Capture the cell that displays the provided text and extract its (X, Y) central coordinate. 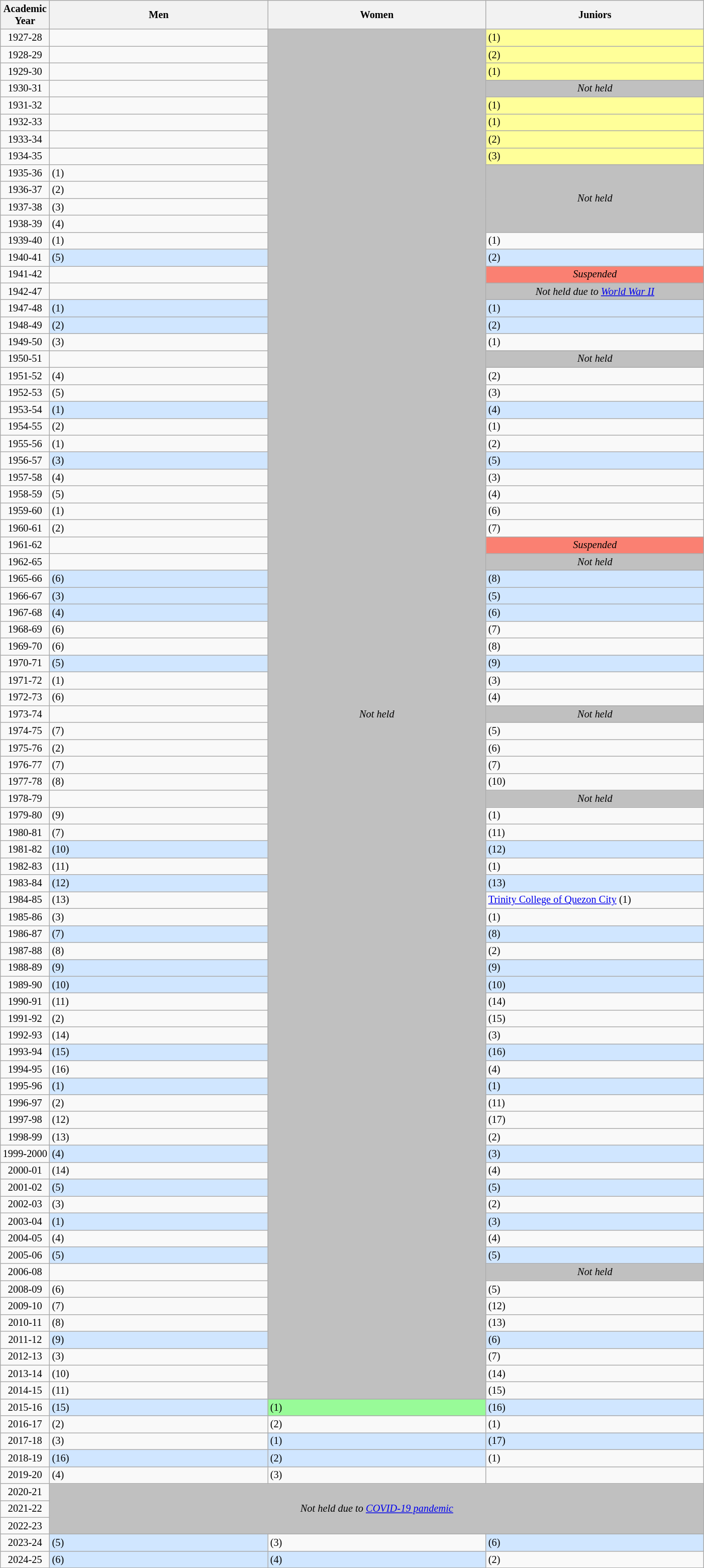
1990-91 (25, 1001)
1982-83 (25, 866)
1940-41 (25, 258)
1984-85 (25, 900)
2017-18 (25, 1441)
AcademicYear (25, 15)
1937-38 (25, 207)
2003-04 (25, 1221)
Not held due to COVID-19 pandemic (377, 1508)
1981-82 (25, 850)
1976-77 (25, 765)
1927-28 (25, 38)
Trinity College of Quezon City (1) (595, 900)
1932-33 (25, 122)
Women (377, 15)
1934-35 (25, 156)
1933-34 (25, 139)
1992-93 (25, 1035)
Not held due to World War II (595, 291)
1989-90 (25, 985)
2010-11 (25, 1323)
1930-31 (25, 88)
2014-15 (25, 1390)
1929-30 (25, 71)
1969-70 (25, 647)
1972-73 (25, 697)
1974-75 (25, 731)
1953-54 (25, 409)
1947-48 (25, 308)
2002-03 (25, 1204)
1958-59 (25, 494)
1948-49 (25, 325)
2021-22 (25, 1509)
1978-79 (25, 799)
1986-87 (25, 934)
2004-05 (25, 1238)
1959-60 (25, 511)
2013-14 (25, 1374)
2006-08 (25, 1272)
1954-55 (25, 427)
1960-61 (25, 528)
1967-68 (25, 612)
1939-40 (25, 241)
2011-12 (25, 1340)
2001-02 (25, 1188)
1968-69 (25, 630)
1949-50 (25, 342)
1979-80 (25, 815)
1956-57 (25, 460)
1931-32 (25, 106)
2008-09 (25, 1289)
2012-13 (25, 1356)
1973-74 (25, 714)
1994-95 (25, 1069)
2022-23 (25, 1526)
1995-96 (25, 1086)
1975-76 (25, 748)
2016-17 (25, 1424)
1966-67 (25, 596)
1950-51 (25, 359)
1955-56 (25, 444)
1997-98 (25, 1120)
1983-84 (25, 883)
1957-58 (25, 477)
2009-10 (25, 1306)
1987-88 (25, 951)
1991-92 (25, 1018)
2015-16 (25, 1407)
Men (159, 15)
1941-42 (25, 274)
1936-37 (25, 190)
1962-65 (25, 562)
1961-62 (25, 545)
1951-52 (25, 376)
1993-94 (25, 1052)
1980-81 (25, 832)
1996-97 (25, 1103)
1928-29 (25, 55)
2005-06 (25, 1255)
2024-25 (25, 1559)
2023-24 (25, 1542)
1935-36 (25, 173)
1942-47 (25, 291)
Juniors (595, 15)
2020-21 (25, 1492)
1965-66 (25, 579)
2018-19 (25, 1458)
1998-99 (25, 1137)
2000-01 (25, 1171)
1970-71 (25, 663)
1988-89 (25, 968)
1999-2000 (25, 1154)
1985-86 (25, 917)
2019-20 (25, 1475)
1938-39 (25, 224)
1971-72 (25, 680)
1977-78 (25, 782)
1952-53 (25, 393)
